Output the (X, Y) coordinate of the center of the cell containing the given text.  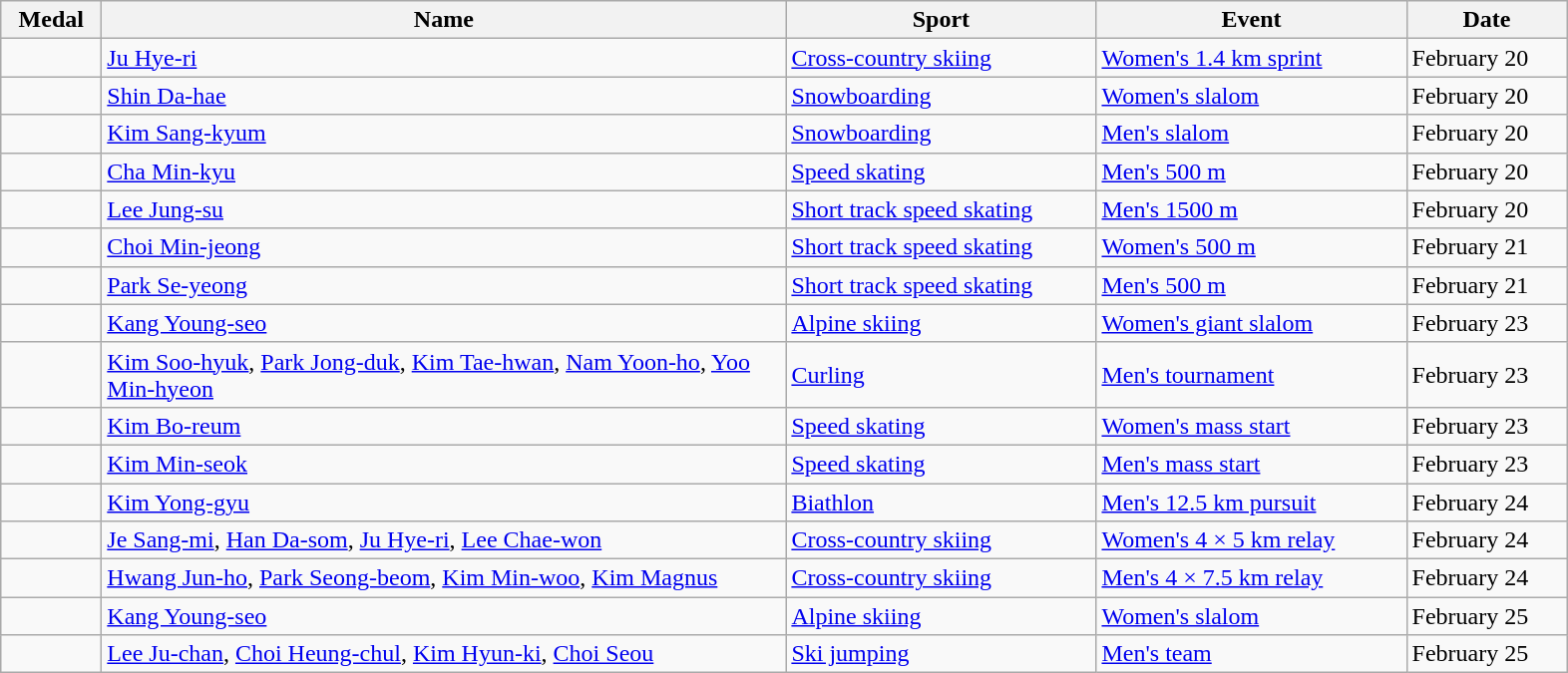
Lee Jung-su (444, 209)
Men's slalom (1251, 134)
Date (1486, 20)
Women's 1.4 km sprint (1251, 58)
Hwang Jun-ho, Park Seong-beom, Kim Min-woo, Kim Magnus (444, 578)
Choi Min-jeong (444, 247)
Kim Bo-reum (444, 426)
Ju Hye-ri (444, 58)
Men's 1500 m (1251, 209)
Name (444, 20)
Men's mass start (1251, 464)
Men's 4 × 7.5 km relay (1251, 578)
Cha Min-kyu (444, 171)
Medal (52, 20)
Sport (942, 20)
Men's team (1251, 654)
Lee Ju-chan, Choi Heung-chul, Kim Hyun-ki, Choi Seou (444, 654)
Kim Sang-kyum (444, 134)
Biathlon (942, 502)
Men's tournament (1251, 375)
Women's giant slalom (1251, 323)
Kim Min-seok (444, 464)
Women's 4 × 5 km relay (1251, 540)
Shin Da-hae (444, 96)
Event (1251, 20)
Kim Yong-gyu (444, 502)
Ski jumping (942, 654)
Women's mass start (1251, 426)
Women's 500 m (1251, 247)
Kim Soo-hyuk, Park Jong-duk, Kim Tae-hwan, Nam Yoon-ho, Yoo Min-hyeon (444, 375)
Men's 12.5 km pursuit (1251, 502)
Curling (942, 375)
Je Sang-mi, Han Da-som, Ju Hye-ri, Lee Chae-won (444, 540)
Park Se-yeong (444, 285)
